Search for the cell housing the specified text and yield its (X, Y) center coordinate. 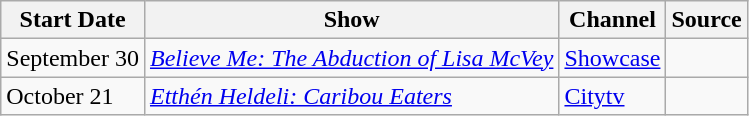
Start Date (73, 20)
September 30 (73, 58)
October 21 (73, 96)
Showcase (612, 58)
Show (351, 20)
Channel (612, 20)
Citytv (612, 96)
Etthén Heldeli: Caribou Eaters (351, 96)
Source (706, 20)
Believe Me: The Abduction of Lisa McVey (351, 58)
